Determine the [X, Y] coordinate at the center of the cell enclosing the given text.  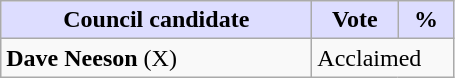
Dave Neeson (X) [156, 58]
Council candidate [156, 20]
Acclaimed [383, 58]
% [426, 20]
Vote [355, 20]
